Locate the cell with the specified text and output its [x, y] center coordinate. 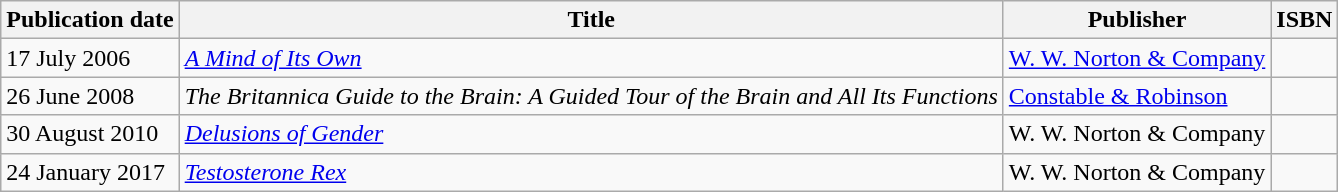
26 June 2008 [90, 96]
A Mind of Its Own [591, 58]
30 August 2010 [90, 134]
Delusions of Gender [591, 134]
Publication date [90, 20]
24 January 2017 [90, 172]
ISBN [1304, 20]
The Britannica Guide to the Brain: A Guided Tour of the Brain and All Its Functions [591, 96]
Testosterone Rex [591, 172]
17 July 2006 [90, 58]
Constable & Robinson [1137, 96]
Publisher [1137, 20]
Title [591, 20]
